Extract the (x, y) coordinate from the center of the cell holding the provided text.  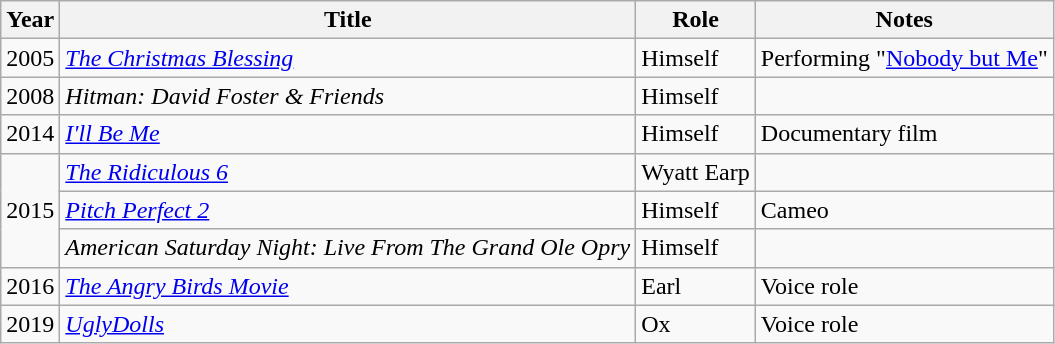
Notes (904, 20)
Documentary film (904, 134)
Cameo (904, 210)
Hitman: David Foster & Friends (348, 96)
Year (30, 20)
2014 (30, 134)
Pitch Perfect 2 (348, 210)
Title (348, 20)
The Ridiculous 6 (348, 172)
Earl (696, 286)
The Christmas Blessing (348, 58)
2008 (30, 96)
The Angry Birds Movie (348, 286)
2015 (30, 210)
Ox (696, 324)
2019 (30, 324)
2016 (30, 286)
I'll Be Me (348, 134)
American Saturday Night: Live From The Grand Ole Opry (348, 248)
Wyatt Earp (696, 172)
Role (696, 20)
Performing "Nobody but Me" (904, 58)
UglyDolls (348, 324)
2005 (30, 58)
